Return the (x, y) coordinate for the center point of the cell that contains the specified text.  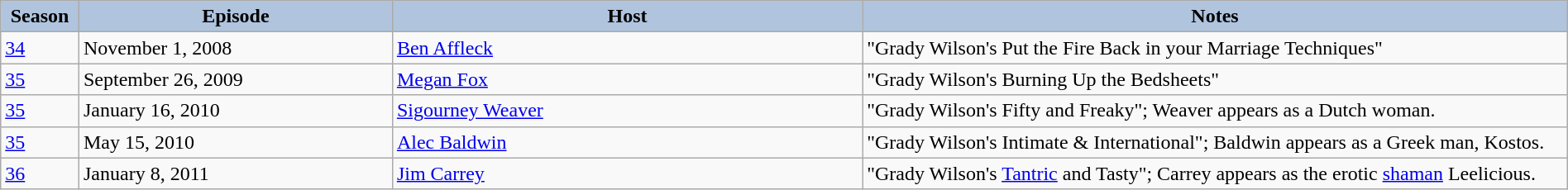
36 (40, 173)
Jim Carrey (627, 173)
Season (40, 17)
"Grady Wilson's Burning Up the Bedsheets" (1216, 79)
Notes (1216, 17)
Alec Baldwin (627, 142)
Sigourney Weaver (627, 111)
Megan Fox (627, 79)
Host (627, 17)
January 16, 2010 (235, 111)
September 26, 2009 (235, 79)
January 8, 2011 (235, 173)
November 1, 2008 (235, 48)
"Grady Wilson's Intimate & International"; Baldwin appears as a Greek man, Kostos. (1216, 142)
"Grady Wilson's Tantric and Tasty"; Carrey appears as the erotic shaman Leelicious. (1216, 173)
"Grady Wilson's Put the Fire Back in your Marriage Techniques" (1216, 48)
"Grady Wilson's Fifty and Freaky"; Weaver appears as a Dutch woman. (1216, 111)
Ben Affleck (627, 48)
May 15, 2010 (235, 142)
Episode (235, 17)
34 (40, 48)
